For the text-containing cell, return its midpoint in (x, y) coordinate format. 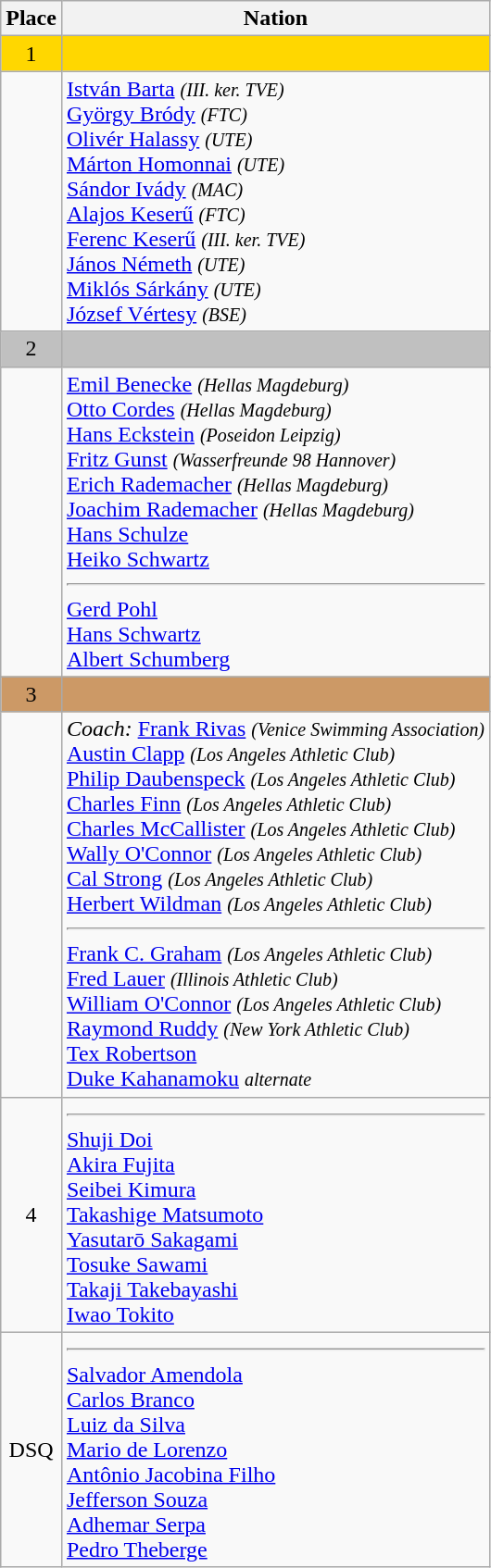
DSQ (31, 1450)
Place (31, 19)
1 (31, 54)
4 (31, 1214)
Shuji DoiAkira FujitaSeibei KimuraTakashige MatsumotoYasutarō SakagamiTosuke SawamiTakaji TakebayashiIwao Tokito (275, 1214)
Salvador AmendolaCarlos BrancoLuiz da SilvaMario de LorenzoAntônio Jacobina FilhoJefferson SouzaAdhemar SerpaPedro Theberge (275, 1450)
3 (31, 694)
2 (31, 349)
Nation (275, 19)
